Output the [x, y] coordinate of the center of the cell containing the given text.  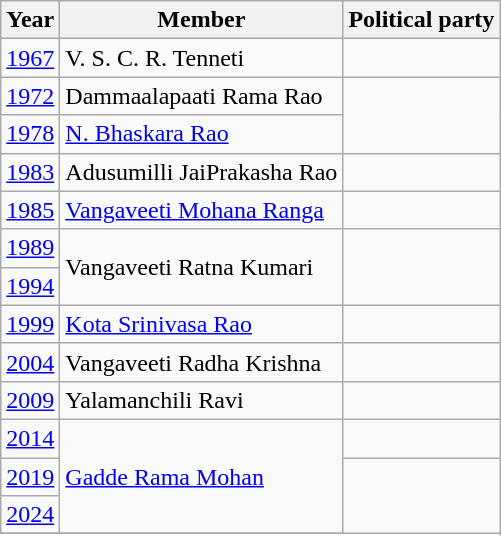
1999 [30, 324]
2009 [30, 400]
Gadde Rama Mohan [202, 476]
Adusumilli JaiPrakasha Rao [202, 172]
Political party [422, 20]
2019 [30, 477]
N. Bhaskara Rao [202, 134]
1967 [30, 58]
Year [30, 20]
Vangaveeti Ratna Kumari [202, 267]
1994 [30, 286]
Vangaveeti Mohana Ranga [202, 210]
Member [202, 20]
Yalamanchili Ravi [202, 400]
V. S. C. R. Tenneti [202, 58]
2014 [30, 438]
2024 [30, 515]
2004 [30, 362]
1983 [30, 172]
1989 [30, 248]
1985 [30, 210]
Kota Srinivasa Rao [202, 324]
Dammaalapaati Rama Rao [202, 96]
1972 [30, 96]
Vangaveeti Radha Krishna [202, 362]
1978 [30, 134]
